Detect which cell encompasses the target text, then output its [x, y] center coordinate. 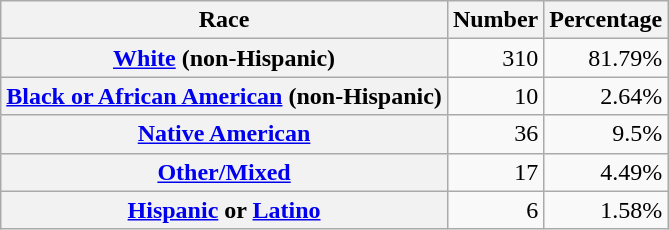
9.5% [606, 134]
Hispanic or Latino [224, 210]
Other/Mixed [224, 172]
Race [224, 20]
Black or African American (non-Hispanic) [224, 96]
310 [495, 58]
1.58% [606, 210]
17 [495, 172]
Percentage [606, 20]
6 [495, 210]
White (non-Hispanic) [224, 58]
36 [495, 134]
Native American [224, 134]
10 [495, 96]
81.79% [606, 58]
2.64% [606, 96]
4.49% [606, 172]
Number [495, 20]
